For the text-containing cell, return its midpoint in (X, Y) coordinate format. 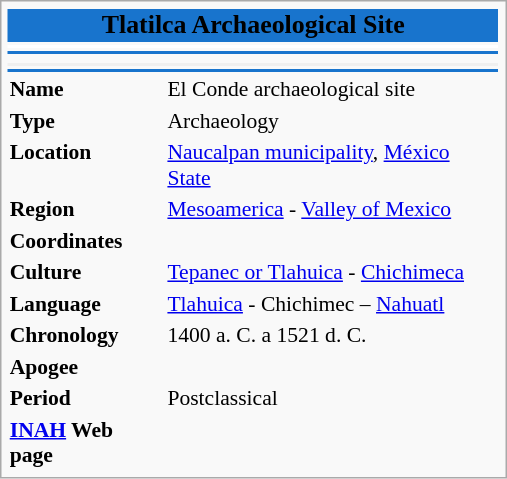
El Conde archaeological site (332, 89)
Postclassical (332, 398)
Tlatilca Archaeological Site (253, 26)
Mesoamerica - Valley of Mexico (332, 209)
Location (86, 165)
Language (86, 303)
Tepanec or Tlahuica - Chichimeca (332, 272)
Tlahuica - Chichimec – Nahuatl (332, 303)
Chronology (86, 335)
1400 a. C. a 1521 d. C. (332, 335)
Culture (86, 272)
Type (86, 120)
Region (86, 209)
INAH Web page (86, 442)
Archaeology (332, 120)
Name (86, 89)
Period (86, 398)
Naucalpan municipality, México State (332, 165)
Apogee (86, 366)
Coordinates (86, 240)
